Identify which cell holds the provided text, then report its (X, Y) central coordinate. 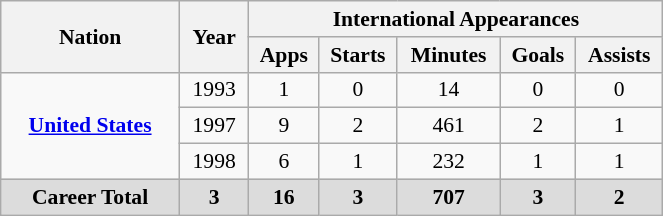
United States (90, 126)
Minutes (448, 55)
461 (448, 126)
International Appearances (456, 19)
Nation (90, 36)
707 (448, 197)
Assists (620, 55)
1997 (214, 126)
1998 (214, 162)
16 (284, 197)
Year (214, 36)
232 (448, 162)
9 (284, 126)
6 (284, 162)
Goals (538, 55)
Career Total (90, 197)
Starts (358, 55)
Apps (284, 55)
1993 (214, 90)
14 (448, 90)
